Identify which cell holds the provided text, then report its (x, y) central coordinate. 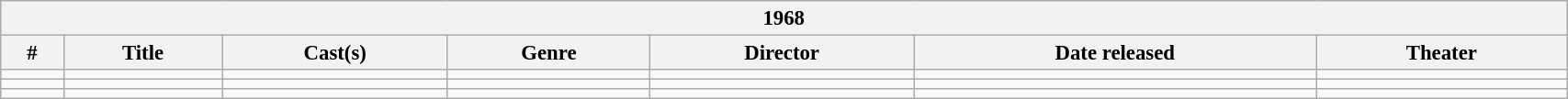
Theater (1442, 53)
1968 (784, 18)
Cast(s) (334, 53)
Title (143, 53)
Director (783, 53)
Date released (1115, 53)
Genre (548, 53)
# (32, 53)
